Identify which cell holds the provided text, then report its (X, Y) central coordinate. 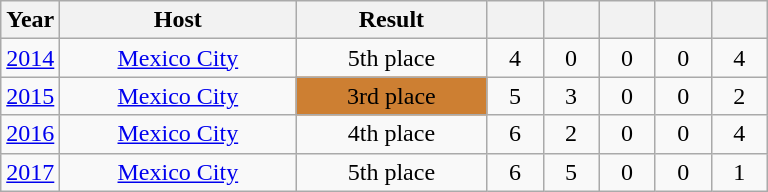
4th place (392, 134)
Result (392, 20)
2016 (30, 134)
Host (178, 20)
2014 (30, 58)
3rd place (392, 96)
2017 (30, 172)
3 (571, 96)
Year (30, 20)
1 (739, 172)
2015 (30, 96)
